Detect which cell encompasses the target text, then output its (X, Y) center coordinate. 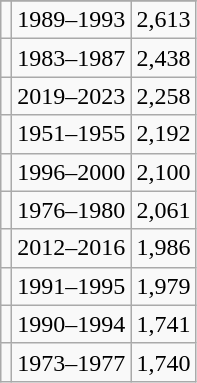
1991–1995 (72, 286)
2012–2016 (72, 248)
1,979 (164, 286)
1996–2000 (72, 172)
2,192 (164, 134)
2,061 (164, 210)
1983–1987 (72, 58)
1990–1994 (72, 324)
1973–1977 (72, 362)
2,258 (164, 96)
1951–1955 (72, 134)
1,986 (164, 248)
2,100 (164, 172)
1989–1993 (72, 20)
1,740 (164, 362)
2019–2023 (72, 96)
1,741 (164, 324)
2,438 (164, 58)
2,613 (164, 20)
1976–1980 (72, 210)
